Output the (x, y) coordinate of the center of the cell containing the given text.  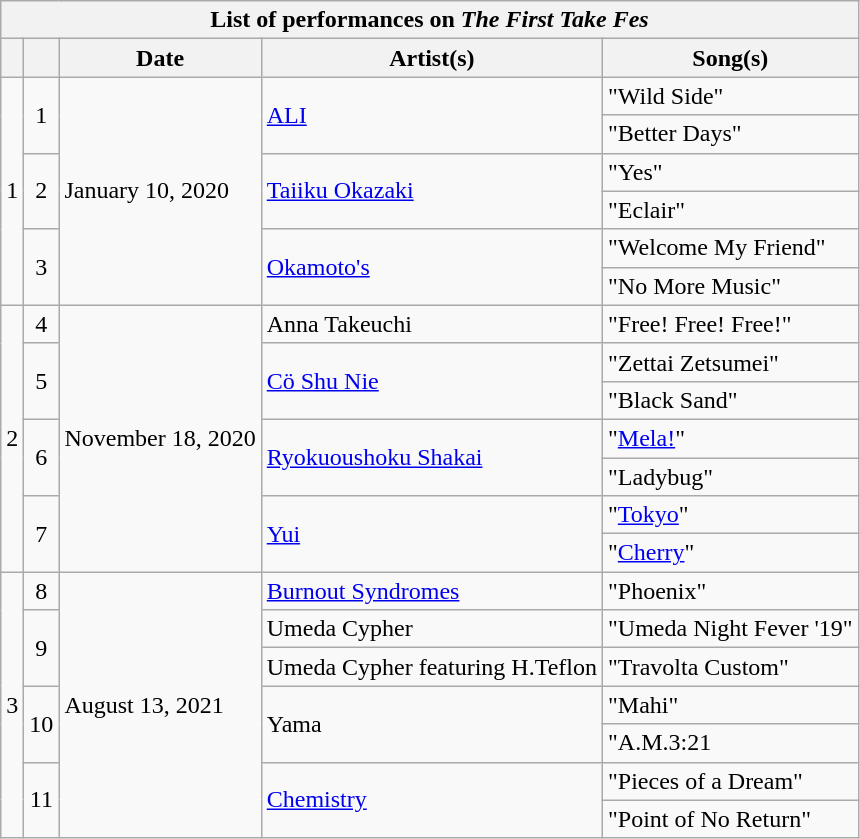
Artist(s) (432, 58)
Date (160, 58)
January 10, 2020 (160, 191)
Song(s) (731, 58)
Taiiku Okazaki (432, 191)
Cö Shu Nie (432, 381)
Burnout Syndromes (432, 591)
10 (42, 724)
List of performances on The First Take Fes (430, 20)
7 (42, 534)
Okamoto's (432, 267)
"Phoenix" (731, 591)
4 (42, 324)
8 (42, 591)
"Free! Free! Free!" (731, 324)
"Ladybug" (731, 477)
Umeda Cypher featuring H.Teflon (432, 667)
6 (42, 457)
November 18, 2020 (160, 438)
"Welcome My Friend" (731, 248)
5 (42, 381)
"Zettai Zetsumei" (731, 362)
"Eclair" (731, 210)
"Tokyo" (731, 515)
"Black Sand" (731, 400)
"Cherry" (731, 553)
"No More Music" (731, 286)
"Better Days" (731, 134)
"Mela!" (731, 438)
"Mahi" (731, 705)
11 (42, 800)
Anna Takeuchi (432, 324)
Umeda Cypher (432, 629)
"Wild Side" (731, 96)
Ryokuoushoku Shakai (432, 457)
"A.M.3:21 (731, 743)
"Umeda Night Fever '19" (731, 629)
Chemistry (432, 800)
ALI (432, 115)
Yui (432, 534)
"Yes" (731, 172)
"Point of No Return" (731, 819)
Yama (432, 724)
9 (42, 648)
August 13, 2021 (160, 705)
"Travolta Custom" (731, 667)
"Pieces of a Dream" (731, 781)
